Pinpoint the cell where the given text exists, returning its (X, Y) midpoint coordinate. 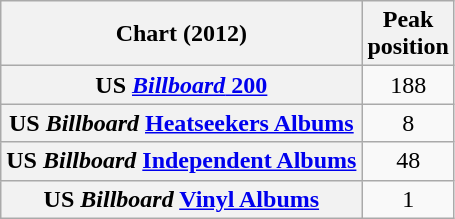
8 (408, 123)
US Billboard Independent Albums (182, 161)
US Billboard 200 (182, 85)
US Billboard Heatseekers Albums (182, 123)
US Billboard Vinyl Albums (182, 199)
48 (408, 161)
Peak position (408, 34)
1 (408, 199)
188 (408, 85)
Chart (2012) (182, 34)
